Return [X, Y] of the center of cell containing provided text 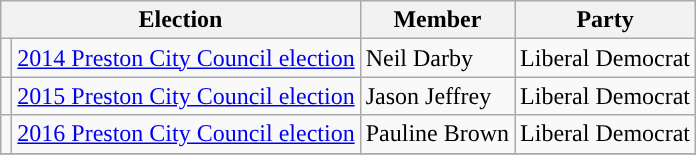
2014 Preston City Council election [186, 58]
Election [180, 20]
2016 Preston City Council election [186, 134]
Jason Jeffrey [437, 96]
Member [437, 20]
Neil Darby [437, 58]
2015 Preston City Council election [186, 96]
Pauline Brown [437, 134]
Party [606, 20]
